Locate the cell with the specified text and output its (x, y) center coordinate. 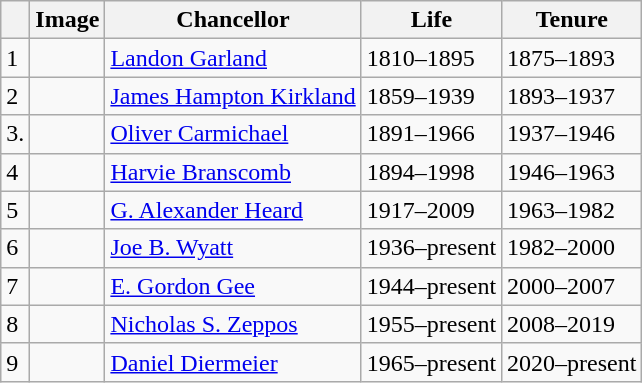
1963–1982 (572, 210)
Landon Garland (233, 58)
5 (16, 210)
4 (16, 172)
1946–1963 (572, 172)
8 (16, 324)
1936–present (431, 248)
E. Gordon Gee (233, 286)
Daniel Diermeier (233, 362)
2020–present (572, 362)
6 (16, 248)
Life (431, 20)
1965–present (431, 362)
G. Alexander Heard (233, 210)
7 (16, 286)
2000–2007 (572, 286)
2 (16, 96)
1982–2000 (572, 248)
Chancellor (233, 20)
1875–1893 (572, 58)
1955–present (431, 324)
James Hampton Kirkland (233, 96)
1810–1895 (431, 58)
9 (16, 362)
2008–2019 (572, 324)
1893–1937 (572, 96)
1937–1946 (572, 134)
1891–1966 (431, 134)
1 (16, 58)
1917–2009 (431, 210)
3. (16, 134)
Oliver Carmichael (233, 134)
Image (68, 20)
Joe B. Wyatt (233, 248)
Nicholas S. Zeppos (233, 324)
Tenure (572, 20)
1894–1998 (431, 172)
Harvie Branscomb (233, 172)
1859–1939 (431, 96)
1944–present (431, 286)
